Locate the cell with the specified text and output its [X, Y] center coordinate. 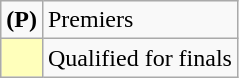
(P) [22, 20]
Premiers [140, 20]
Qualified for finals [140, 58]
